Locate the cell with the specified text and output its (X, Y) center coordinate. 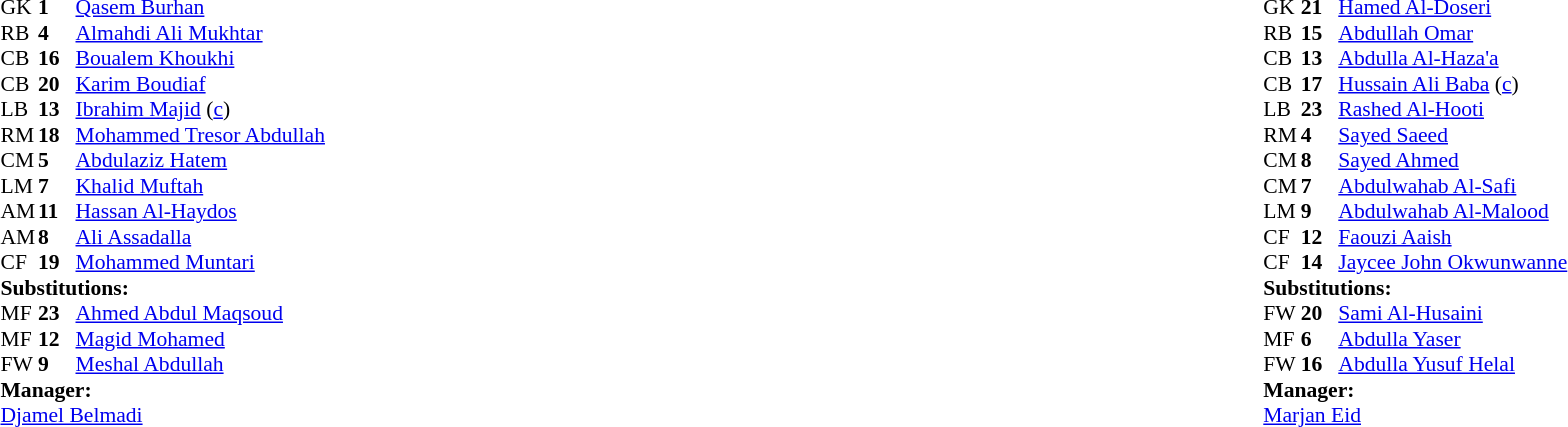
Karim Boudiaf (200, 84)
Jaycee John Okwunwanne (1452, 263)
Abdulla Yusuf Helal (1452, 365)
Hassan Al-Haydos (200, 211)
Rashed Al-Hooti (1452, 109)
Mohammed Muntari (200, 263)
Abdulla Yaser (1452, 339)
Sami Al-Husaini (1452, 313)
Abdulaziz Hatem (200, 161)
11 (57, 211)
Mohammed Tresor Abdullah (200, 135)
15 (1320, 33)
Hussain Ali Baba (c) (1452, 84)
Faouzi Aaish (1452, 237)
Meshal Abdullah (200, 365)
14 (1320, 263)
18 (57, 135)
Abdullah Omar (1452, 33)
5 (57, 161)
Abdulwahab Al-Malood (1452, 211)
17 (1320, 84)
Abdulwahab Al-Safi (1452, 186)
Boualem Khoukhi (200, 59)
Sayed Saeed (1452, 135)
Ibrahim Majid (c) (200, 109)
Khalid Muftah (200, 186)
19 (57, 263)
Ahmed Abdul Maqsoud (200, 313)
Sayed Ahmed (1452, 161)
6 (1320, 339)
Magid Mohamed (200, 339)
Ali Assadalla (200, 237)
Abdulla Al-Haza'a (1452, 59)
Almahdi Ali Mukhtar (200, 33)
